Extract the (x, y) coordinate from the center of the cell holding the provided text.  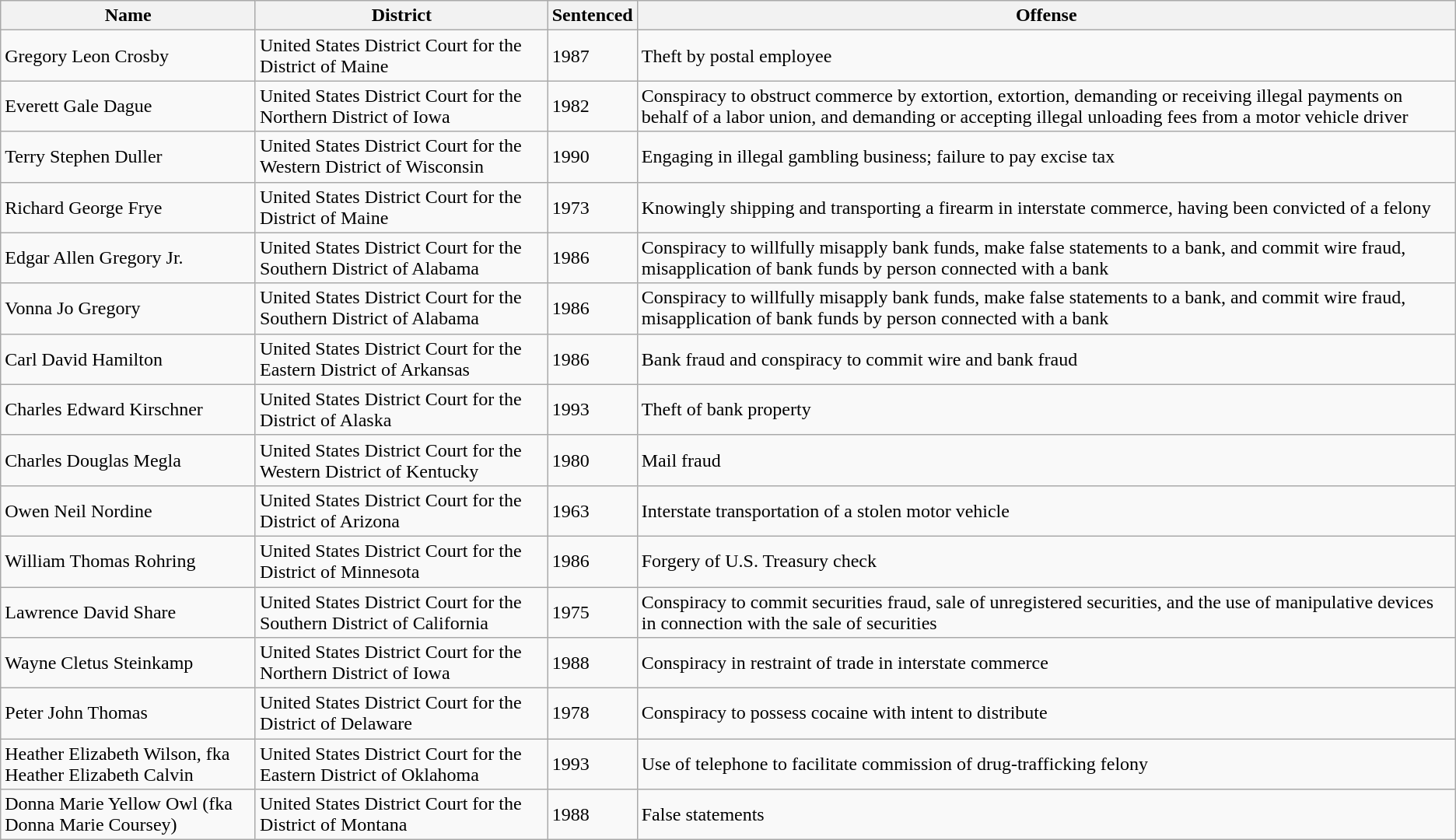
Carl David Hamilton (128, 359)
District (401, 16)
Engaging in illegal gambling business; failure to pay excise tax (1046, 157)
United States District Court for the Western District of Wisconsin (401, 157)
United States District Court for the Eastern District of Oklahoma (401, 764)
False statements (1046, 815)
Forgery of U.S. Treasury check (1046, 562)
Edgar Allen Gregory Jr. (128, 258)
Interstate transportation of a stolen motor vehicle (1046, 510)
Conspiracy in restraint of trade in interstate commerce (1046, 663)
Wayne Cletus Steinkamp (128, 663)
Donna Marie Yellow Owl (fka Donna Marie Coursey) (128, 815)
United States District Court for the District of Delaware (401, 714)
1980 (593, 460)
United States District Court for the District of Arizona (401, 510)
Richard George Frye (128, 207)
Offense (1046, 16)
Heather Elizabeth Wilson, fka Heather Elizabeth Calvin (128, 764)
United States District Court for the District of Montana (401, 815)
William Thomas Rohring (128, 562)
Theft by postal employee (1046, 56)
Sentenced (593, 16)
1975 (593, 611)
Bank fraud and conspiracy to commit wire and bank fraud (1046, 359)
Theft of bank property (1046, 409)
1978 (593, 714)
United States District Court for the District of Alaska (401, 409)
1987 (593, 56)
1973 (593, 207)
1982 (593, 106)
Charles Douglas Megla (128, 460)
Conspiracy to possess cocaine with intent to distribute (1046, 714)
1990 (593, 157)
Mail fraud (1046, 460)
1963 (593, 510)
Knowingly shipping and transporting a firearm in interstate commerce, having been convicted of a felony (1046, 207)
Name (128, 16)
Peter John Thomas (128, 714)
Conspiracy to commit securities fraud, sale of unregistered securities, and the use of manipulative devices in connection with the sale of securities (1046, 611)
Vonna Jo Gregory (128, 308)
Gregory Leon Crosby (128, 56)
Charles Edward Kirschner (128, 409)
United States District Court for the Eastern District of Arkansas (401, 359)
United States District Court for the Southern District of California (401, 611)
United States District Court for the District of Minnesota (401, 562)
Everett Gale Dague (128, 106)
Owen Neil Nordine (128, 510)
Terry Stephen Duller (128, 157)
Lawrence David Share (128, 611)
United States District Court for the Western District of Kentucky (401, 460)
Use of telephone to facilitate commission of drug-trafficking felony (1046, 764)
